From the cell containing the given text, extract its center point as [X, Y] coordinate. 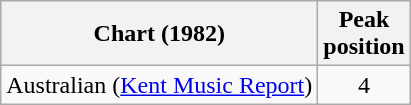
4 [364, 85]
Peakposition [364, 34]
Australian (Kent Music Report) [160, 85]
Chart (1982) [160, 34]
